From the cell containing the given text, extract its center point as (X, Y) coordinate. 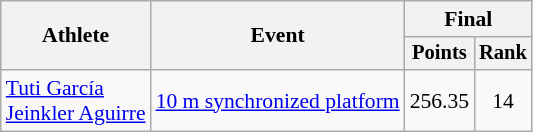
Rank (503, 54)
14 (503, 100)
Points (440, 54)
Tuti GarcíaJeinkler Aguirre (76, 100)
256.35 (440, 100)
Event (278, 36)
Final (468, 19)
10 m synchronized platform (278, 100)
Athlete (76, 36)
